Identify which cell holds the provided text, then report its [X, Y] central coordinate. 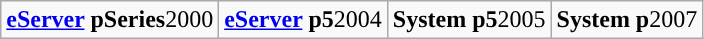
System p52005 [469, 20]
eServer pSeries2000 [110, 20]
System p2007 [627, 20]
eServer p52004 [304, 20]
